Return [X, Y] of the center of cell containing provided text 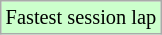
Fastest session lap [81, 17]
